Capture the cell that displays the provided text and extract its (x, y) central coordinate. 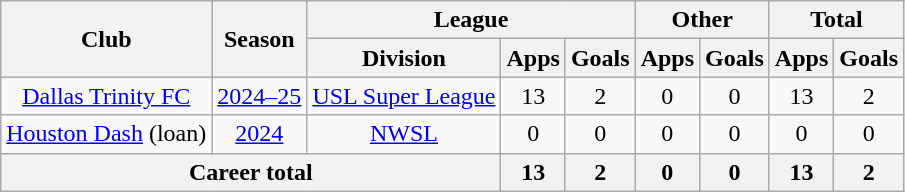
Total (836, 20)
Dallas Trinity FC (106, 96)
Club (106, 39)
2024 (260, 134)
Division (404, 58)
2024–25 (260, 96)
Season (260, 39)
Houston Dash (loan) (106, 134)
NWSL (404, 134)
Other (702, 20)
League (471, 20)
USL Super League (404, 96)
Career total (251, 172)
